Return the (X, Y) coordinate for the center point of the cell that contains the specified text.  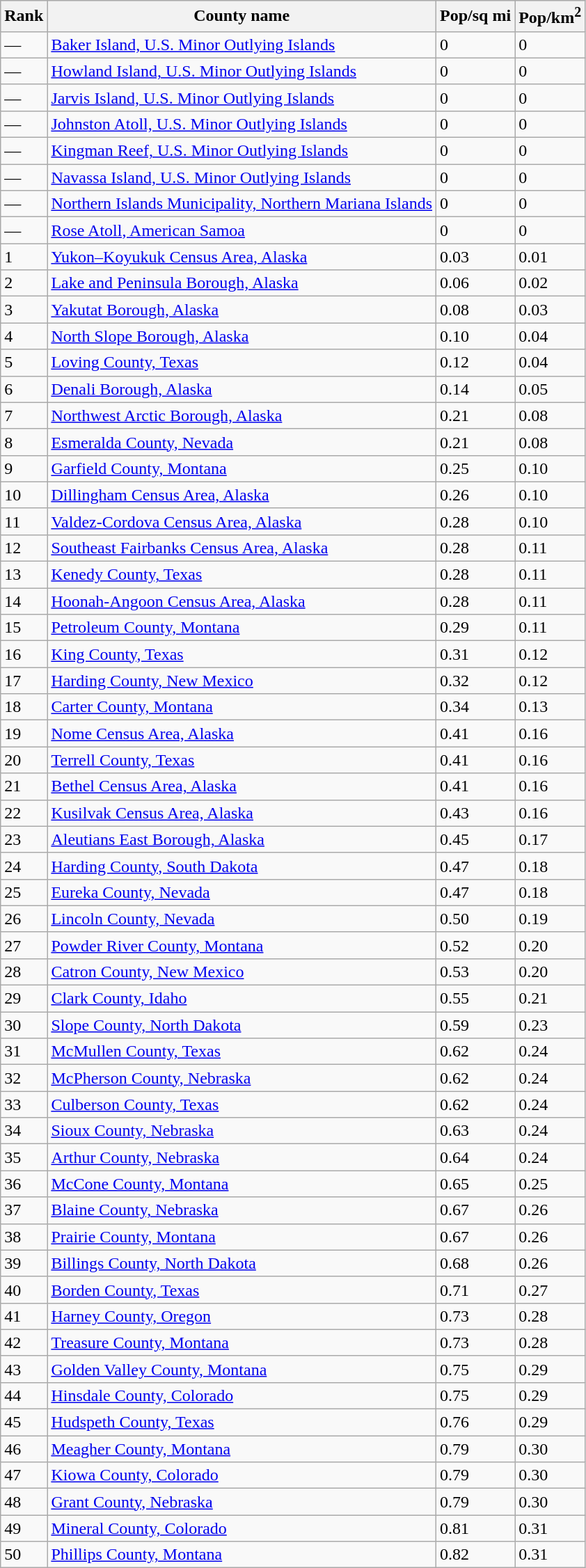
Phillips County, Montana (242, 1555)
Yukon–Koyukuk Census Area, Alaska (242, 257)
0.53 (476, 972)
North Slope Borough, Alaska (242, 336)
Dillingham Census Area, Alaska (242, 495)
Borden County, Texas (242, 1290)
Pop/sq mi (476, 17)
5 (24, 363)
6 (24, 389)
0.23 (550, 1025)
14 (24, 601)
Mineral County, Colorado (242, 1528)
Bethel Census Area, Alaska (242, 786)
Billings County, North Dakota (242, 1263)
Catron County, New Mexico (242, 972)
10 (24, 495)
3 (24, 310)
16 (24, 654)
Petroleum County, Montana (242, 628)
47 (24, 1475)
Howland Island, U.S. Minor Outlying Islands (242, 71)
0.71 (476, 1290)
0.63 (476, 1131)
Kenedy County, Texas (242, 575)
Grant County, Nebraska (242, 1502)
Northwest Arctic Borough, Alaska (242, 415)
0.17 (550, 839)
County name (242, 17)
12 (24, 548)
0.64 (476, 1157)
Yakutat Borough, Alaska (242, 310)
33 (24, 1104)
39 (24, 1263)
Golden Valley County, Montana (242, 1369)
Clark County, Idaho (242, 999)
0.43 (476, 813)
Northern Islands Municipality, Northern Mariana Islands (242, 204)
15 (24, 628)
0.13 (550, 707)
18 (24, 707)
Jarvis Island, U.S. Minor Outlying Islands (242, 97)
Harding County, New Mexico (242, 681)
0.50 (476, 919)
Harding County, South Dakota (242, 866)
Esmeralda County, Nevada (242, 442)
23 (24, 839)
Baker Island, U.S. Minor Outlying Islands (242, 45)
McCone County, Montana (242, 1184)
Eureka County, Nevada (242, 892)
0.19 (550, 919)
45 (24, 1423)
21 (24, 786)
Prairie County, Montana (242, 1237)
0.65 (476, 1184)
13 (24, 575)
0.68 (476, 1263)
7 (24, 415)
28 (24, 972)
41 (24, 1316)
Pop/km2 (550, 17)
34 (24, 1131)
Garfield County, Montana (242, 468)
Carter County, Montana (242, 707)
19 (24, 734)
Hinsdale County, Colorado (242, 1395)
Culberson County, Texas (242, 1104)
Kusilvak Census Area, Alaska (242, 813)
Aleutians East Borough, Alaska (242, 839)
1 (24, 257)
0.14 (476, 389)
43 (24, 1369)
Denali Borough, Alaska (242, 389)
17 (24, 681)
Lincoln County, Nevada (242, 919)
24 (24, 866)
Blaine County, Nebraska (242, 1210)
42 (24, 1343)
11 (24, 521)
0.59 (476, 1025)
0.01 (550, 257)
Treasure County, Montana (242, 1343)
Southeast Fairbanks Census Area, Alaska (242, 548)
Hoonah-Angoon Census Area, Alaska (242, 601)
0.32 (476, 681)
McPherson County, Nebraska (242, 1078)
Meagher County, Montana (242, 1449)
37 (24, 1210)
0.02 (550, 283)
35 (24, 1157)
0.45 (476, 839)
49 (24, 1528)
40 (24, 1290)
20 (24, 760)
32 (24, 1078)
Arthur County, Nebraska (242, 1157)
0.81 (476, 1528)
9 (24, 468)
29 (24, 999)
0.76 (476, 1423)
22 (24, 813)
Hudspeth County, Texas (242, 1423)
27 (24, 945)
Harney County, Oregon (242, 1316)
Johnston Atoll, U.S. Minor Outlying Islands (242, 124)
King County, Texas (242, 654)
Terrell County, Texas (242, 760)
Lake and Peninsula Borough, Alaska (242, 283)
0.06 (476, 283)
Navassa Island, U.S. Minor Outlying Islands (242, 177)
Rank (24, 17)
46 (24, 1449)
48 (24, 1502)
Powder River County, Montana (242, 945)
2 (24, 283)
0.05 (550, 389)
Loving County, Texas (242, 363)
30 (24, 1025)
0.55 (476, 999)
4 (24, 336)
Valdez-Cordova Census Area, Alaska (242, 521)
Rose Atoll, American Samoa (242, 230)
0.52 (476, 945)
Kingman Reef, U.S. Minor Outlying Islands (242, 151)
0.34 (476, 707)
26 (24, 919)
36 (24, 1184)
31 (24, 1052)
0.27 (550, 1290)
0.82 (476, 1555)
44 (24, 1395)
Nome Census Area, Alaska (242, 734)
25 (24, 892)
38 (24, 1237)
Sioux County, Nebraska (242, 1131)
8 (24, 442)
Slope County, North Dakota (242, 1025)
Kiowa County, Colorado (242, 1475)
McMullen County, Texas (242, 1052)
50 (24, 1555)
